Locate the cell with the specified text and output its [X, Y] center coordinate. 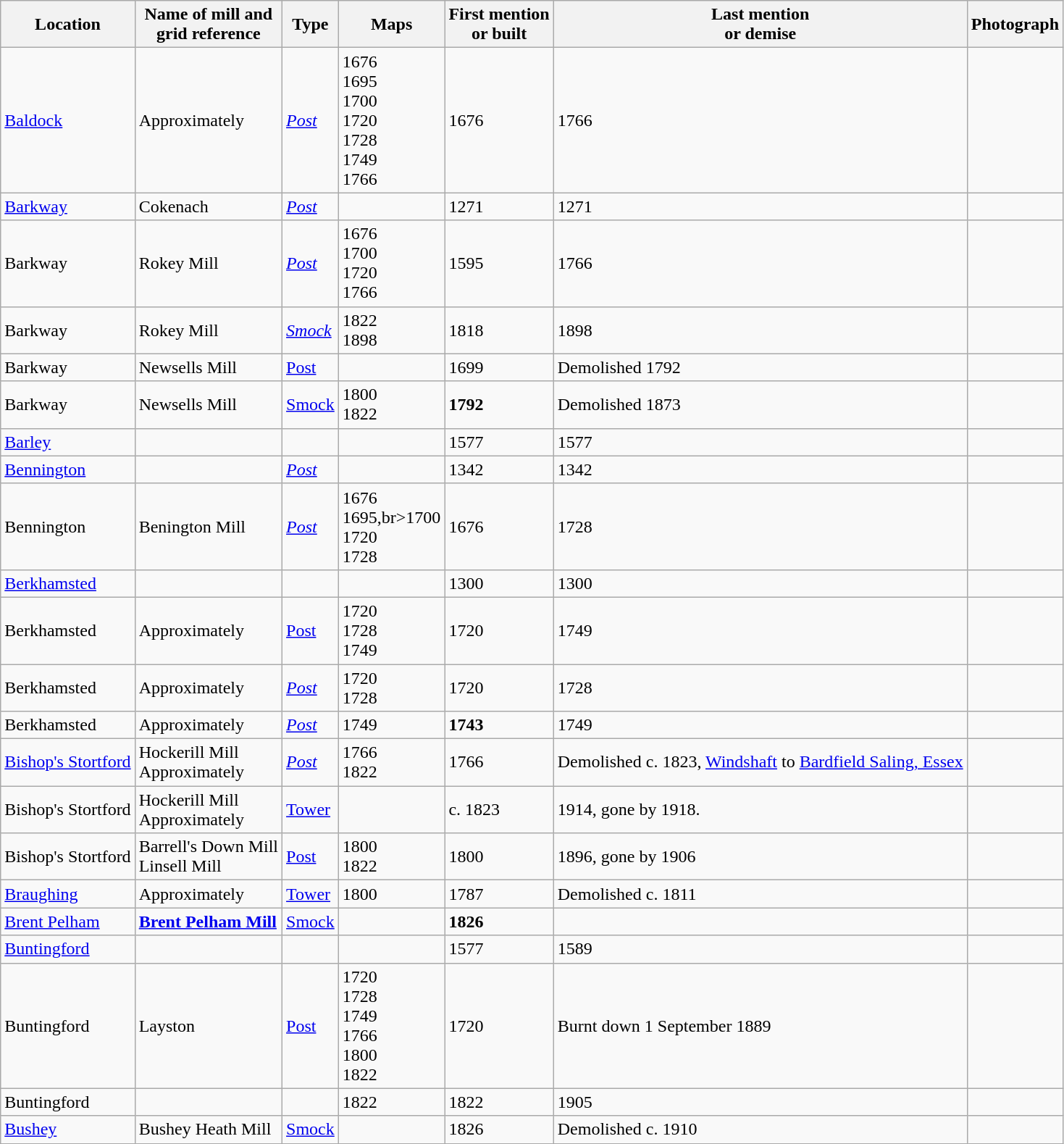
Name of mill andgrid reference [209, 25]
Brent Pelham [68, 922]
Demolished c. 1910 [761, 1130]
Bushey Heath Mill [209, 1130]
Brent Pelham Mill [209, 922]
First mentionor built [499, 25]
Layston [209, 1026]
c. 1823 [499, 810]
1676169517001720172817491766 [391, 120]
Maps [391, 25]
Demolished c. 1823, Windshaft to Bardfield Saling, Essex [761, 762]
Barley [68, 442]
Last mention or demise [761, 25]
Braughing [68, 894]
1743 [499, 725]
Burnt down 1 September 1889 [761, 1026]
Benington Mill [209, 526]
1896, gone by 1906 [761, 856]
Demolished 1873 [761, 404]
1589 [761, 949]
1699 [499, 367]
17201728 [391, 687]
Photograph [1015, 25]
1792 [499, 404]
Cokenach [209, 206]
1914, gone by 1918. [761, 810]
1905 [761, 1102]
17661822 [391, 762]
Barrell's Down MillLinsell Mill [209, 856]
16761695,br>170017201728 [391, 526]
172017281749176618001822 [391, 1026]
1595 [499, 264]
1787 [499, 894]
1676170017201766 [391, 264]
Type [311, 25]
1898 [761, 330]
18221898 [391, 330]
172017281749 [391, 630]
1818 [499, 330]
Demolished 1792 [761, 367]
Demolished c. 1811 [761, 894]
Bushey [68, 1130]
Baldock [68, 120]
Location [68, 25]
